For the text-containing cell, return its midpoint in (x, y) coordinate format. 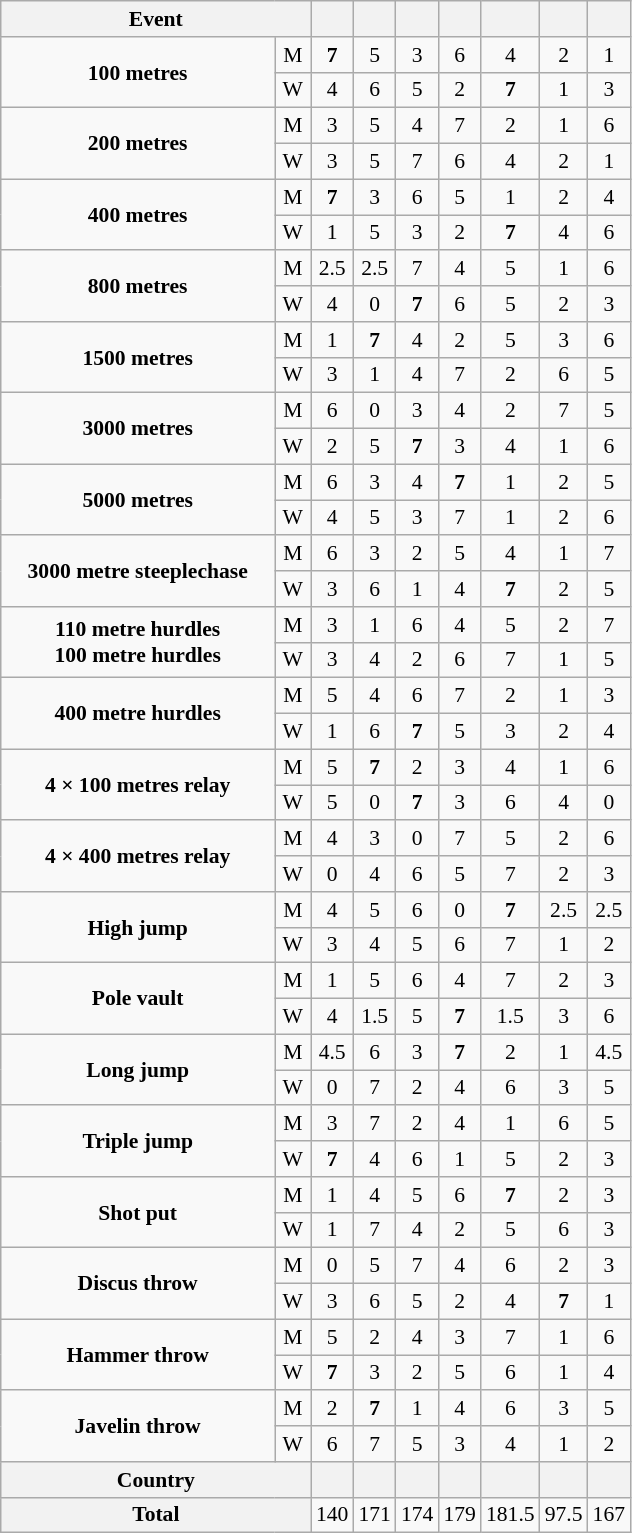
97.5 (564, 1515)
174 (418, 1515)
Pole vault (138, 998)
Shot put (138, 1212)
Total (156, 1515)
800 metres (138, 286)
Country (156, 1480)
4 × 100 metres relay (138, 784)
110 metre hurdles100 metre hurdles (138, 642)
400 metre hurdles (138, 714)
Javelin throw (138, 1426)
100 metres (138, 72)
179 (460, 1515)
High jump (138, 928)
3000 metres (138, 428)
Long jump (138, 1070)
181.5 (510, 1515)
400 metres (138, 214)
5000 metres (138, 500)
Triple jump (138, 1142)
167 (610, 1515)
4 × 400 metres relay (138, 856)
200 metres (138, 144)
Event (156, 19)
171 (374, 1515)
140 (332, 1515)
Discus throw (138, 1284)
1500 metres (138, 358)
3000 metre steeplechase (138, 572)
Hammer throw (138, 1354)
